Find where the given text appears and provide that cell's center as [x, y] coordinate. 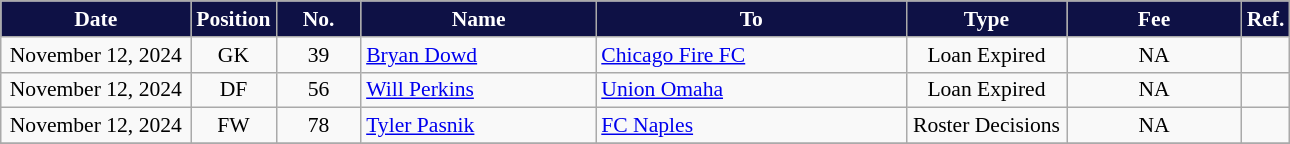
No. [318, 19]
Date [96, 19]
Chicago Fire FC [751, 55]
Bryan Dowd [478, 55]
DF [234, 90]
78 [318, 126]
Union Omaha [751, 90]
Name [478, 19]
Type [986, 19]
GK [234, 55]
Will Perkins [478, 90]
Ref. [1266, 19]
Fee [1154, 19]
39 [318, 55]
FW [234, 126]
FC Naples [751, 126]
To [751, 19]
56 [318, 90]
Position [234, 19]
Roster Decisions [986, 126]
Tyler Pasnik [478, 126]
